Return [x, y] of the center of cell containing provided text 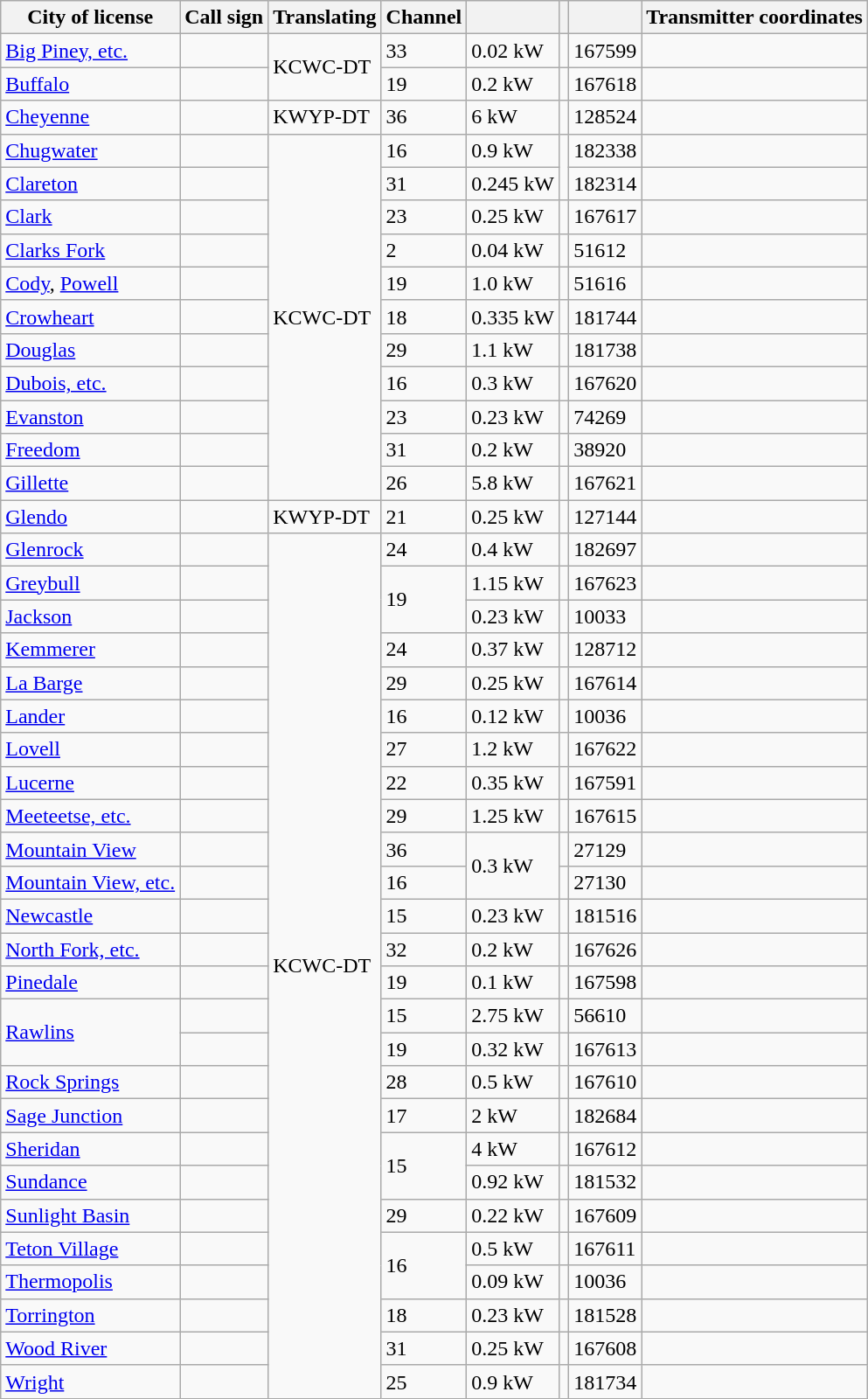
Douglas [91, 350]
Big Piney, etc. [91, 51]
Mountain View [91, 849]
167622 [605, 749]
1.1 kW [513, 350]
2 [424, 250]
32 [424, 949]
Clareton [91, 184]
167618 [605, 84]
0.09 kW [513, 1282]
2 kW [513, 1116]
27130 [605, 882]
182684 [605, 1116]
0.04 kW [513, 250]
74269 [605, 417]
1.25 kW [513, 816]
0.32 kW [513, 1049]
51612 [605, 250]
0.335 kW [513, 317]
182338 [605, 150]
26 [424, 484]
181738 [605, 350]
181734 [605, 1382]
Lander [91, 716]
0.12 kW [513, 716]
Call sign [224, 17]
0.02 kW [513, 51]
38920 [605, 450]
Teton Village [91, 1249]
Sundance [91, 1182]
56610 [605, 1016]
Pinedale [91, 983]
Cody, Powell [91, 283]
167613 [605, 1049]
27 [424, 749]
167617 [605, 217]
127144 [605, 517]
28 [424, 1082]
North Fork, etc. [91, 949]
167599 [605, 51]
181528 [605, 1315]
6 kW [513, 117]
Kemmerer [91, 650]
167623 [605, 583]
Dubois, etc. [91, 383]
27129 [605, 849]
0.22 kW [513, 1215]
33 [424, 51]
10033 [605, 616]
182697 [605, 550]
0.35 kW [513, 783]
Channel [424, 17]
Greybull [91, 583]
Mountain View, etc. [91, 882]
167615 [605, 816]
0.4 kW [513, 550]
1.0 kW [513, 283]
4 kW [513, 1149]
Freedom [91, 450]
Cheyenne [91, 117]
Sage Junction [91, 1116]
La Barge [91, 683]
0.1 kW [513, 983]
1.15 kW [513, 583]
167611 [605, 1249]
21 [424, 517]
167591 [605, 783]
0.37 kW [513, 650]
Wright [91, 1382]
22 [424, 783]
128712 [605, 650]
Transmitter coordinates [755, 17]
City of license [91, 17]
Crowheart [91, 317]
1.2 kW [513, 749]
Clarks Fork [91, 250]
Chugwater [91, 150]
128524 [605, 117]
Lucerne [91, 783]
Jackson [91, 616]
0.92 kW [513, 1182]
17 [424, 1116]
167626 [605, 949]
181744 [605, 317]
Glenrock [91, 550]
181532 [605, 1182]
Newcastle [91, 915]
Torrington [91, 1315]
Meeteetse, etc. [91, 816]
51616 [605, 283]
Rawlins [91, 1033]
Lovell [91, 749]
Glendo [91, 517]
Thermopolis [91, 1282]
167610 [605, 1082]
167598 [605, 983]
0.245 kW [513, 184]
2.75 kW [513, 1016]
Wood River [91, 1348]
167612 [605, 1149]
167614 [605, 683]
Translating [325, 17]
167609 [605, 1215]
5.8 kW [513, 484]
Clark [91, 217]
182314 [605, 184]
Sunlight Basin [91, 1215]
25 [424, 1382]
Gillette [91, 484]
Buffalo [91, 84]
Sheridan [91, 1149]
Rock Springs [91, 1082]
Evanston [91, 417]
167620 [605, 383]
181516 [605, 915]
167621 [605, 484]
167608 [605, 1348]
